Pinpoint the cell where the given text exists, returning its (x, y) midpoint coordinate. 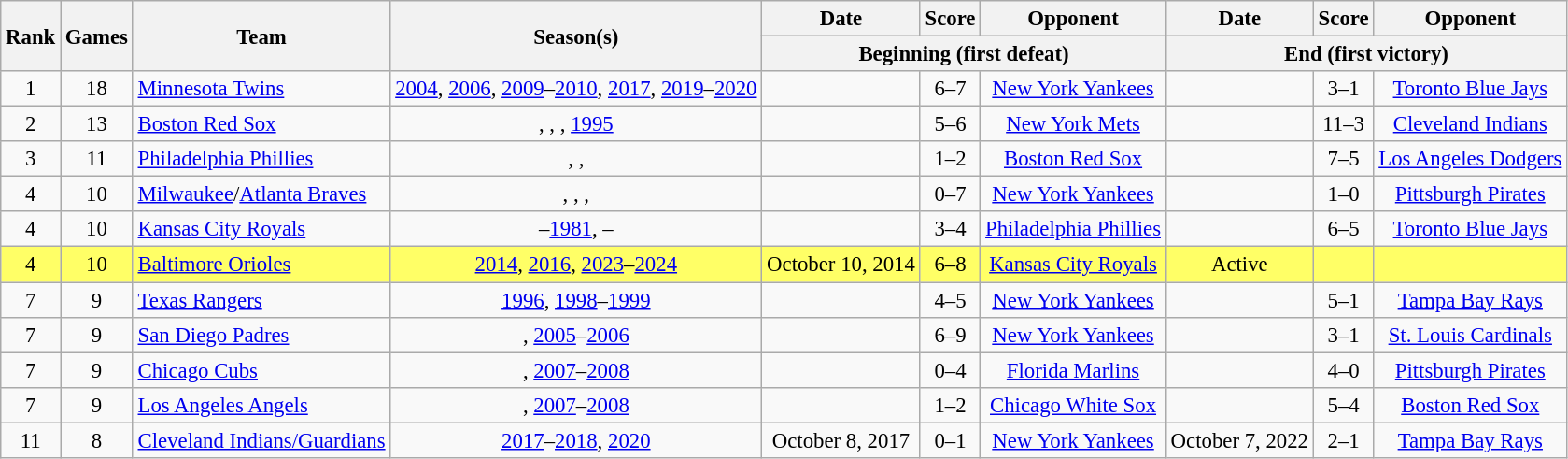
11–3 (1343, 124)
Cleveland Indians/Guardians (261, 440)
5–4 (1343, 405)
Rank (31, 36)
Milwaukee/Atlanta Braves (261, 194)
5–6 (951, 124)
4–5 (951, 300)
Los Angeles Angels (261, 405)
4–0 (1343, 370)
Los Angeles Dodgers (1470, 159)
Active (1239, 265)
6–7 (951, 89)
, , , (576, 194)
18 (97, 89)
Chicago White Sox (1074, 405)
6–8 (951, 265)
–1981, – (576, 229)
1 (31, 89)
0–1 (951, 440)
Season(s) (576, 36)
San Diego Padres (261, 335)
Beginning (first defeat) (964, 54)
Cleveland Indians (1470, 124)
2 (31, 124)
Florida Marlins (1074, 370)
6–9 (951, 335)
2–1 (1343, 440)
5–1 (1343, 300)
Minnesota Twins (261, 89)
3 (31, 159)
7–5 (1343, 159)
October 7, 2022 (1239, 440)
Team (261, 36)
Texas Rangers (261, 300)
13 (97, 124)
1996, 1998–1999 (576, 300)
, 2005–2006 (576, 335)
End (first victory) (1365, 54)
2014, 2016, 2023–2024 (576, 265)
1–0 (1343, 194)
0–4 (951, 370)
Chicago Cubs (261, 370)
0–7 (951, 194)
6–5 (1343, 229)
October 8, 2017 (841, 440)
2017–2018, 2020 (576, 440)
Baltimore Orioles (261, 265)
, , , 1995 (576, 124)
October 10, 2014 (841, 265)
8 (97, 440)
New York Mets (1074, 124)
Games (97, 36)
2004, 2006, 2009–2010, 2017, 2019–2020 (576, 89)
, , (576, 159)
3–4 (951, 229)
St. Louis Cardinals (1470, 335)
